Return [X, Y] of the center of cell containing provided text 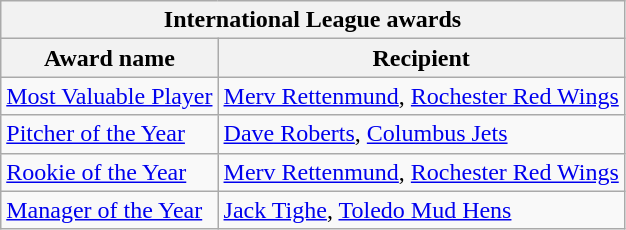
Jack Tighe, Toledo Mud Hens [421, 210]
International League awards [313, 20]
Recipient [421, 58]
Dave Roberts, Columbus Jets [421, 134]
Pitcher of the Year [110, 134]
Rookie of the Year [110, 172]
Most Valuable Player [110, 96]
Award name [110, 58]
Manager of the Year [110, 210]
